Find where the given text appears and provide that cell's center as (X, Y) coordinate. 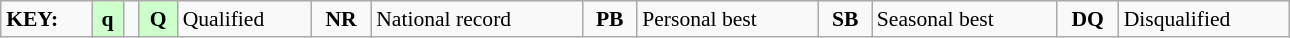
PB (610, 19)
DQ (1088, 19)
National record (476, 19)
Qualified (244, 19)
Q (158, 19)
KEY: (46, 19)
SB (846, 19)
Personal best (728, 19)
Disqualified (1204, 19)
Seasonal best (964, 19)
NR (341, 19)
q (108, 19)
